Output the [x, y] coordinate of the center of the cell containing the given text.  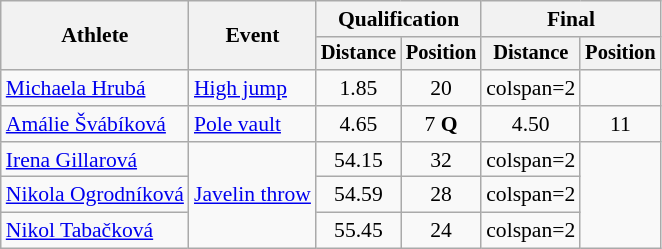
Nikol Tabačková [95, 231]
Amálie Švábíková [95, 124]
24 [441, 231]
Event [252, 36]
54.59 [358, 195]
11 [620, 124]
4.50 [530, 124]
20 [441, 88]
High jump [252, 88]
Pole vault [252, 124]
54.15 [358, 160]
Final [570, 19]
Irena Gillarová [95, 160]
32 [441, 160]
Athlete [95, 36]
Qualification [398, 19]
55.45 [358, 231]
28 [441, 195]
4.65 [358, 124]
Michaela Hrubá [95, 88]
7 Q [441, 124]
Javelin throw [252, 196]
1.85 [358, 88]
Nikola Ogrodníková [95, 195]
